Provide the (x, y) coordinate of the cell's center where the given text is located.  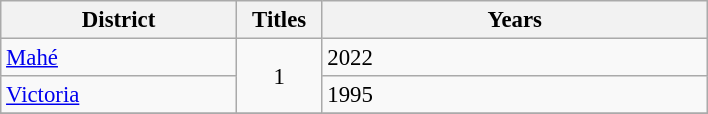
Mahé (119, 58)
Titles (279, 20)
Years (515, 20)
1 (279, 76)
2022 (515, 58)
Victoria (119, 95)
District (119, 20)
1995 (515, 95)
